Determine the (X, Y) coordinate at the center of the cell enclosing the given text.  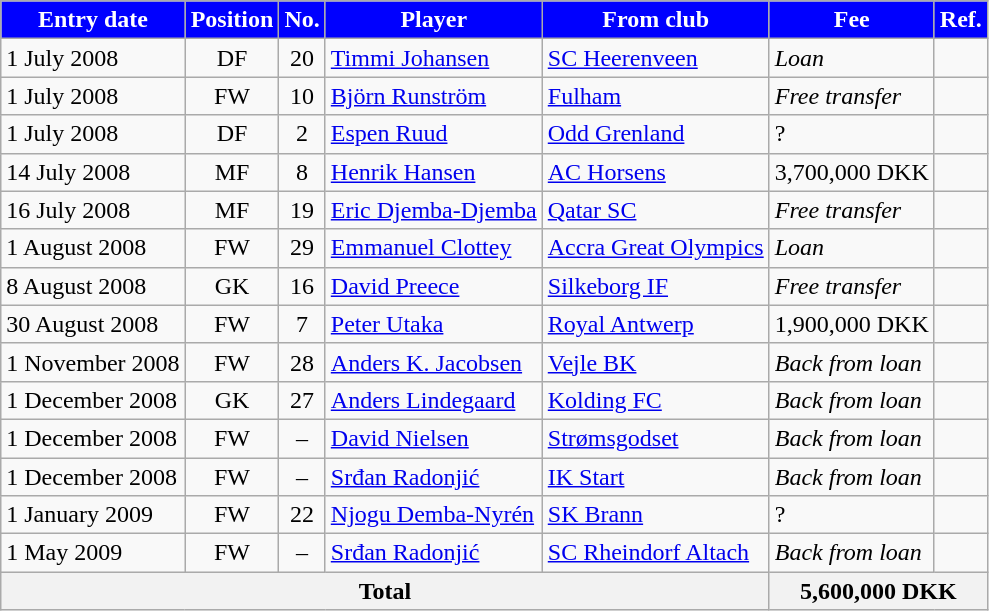
1,900,000 DKK (852, 324)
1 August 2008 (93, 248)
8 August 2008 (93, 286)
Entry date (93, 20)
Accra Great Olympics (656, 248)
Peter Utaka (434, 324)
30 August 2008 (93, 324)
Eric Djemba-Djemba (434, 210)
No. (302, 20)
Anders K. Jacobsen (434, 362)
SC Rheindorf Altach (656, 553)
Kolding FC (656, 400)
Espen Ruud (434, 134)
Silkeborg IF (656, 286)
1 May 2009 (93, 553)
David Nielsen (434, 438)
5,600,000 DKK (878, 591)
16 (302, 286)
2 (302, 134)
SK Brann (656, 515)
SC Heerenveen (656, 58)
Björn Runström (434, 96)
Fee (852, 20)
IK Start (656, 477)
Player (434, 20)
27 (302, 400)
19 (302, 210)
Royal Antwerp (656, 324)
Vejle BK (656, 362)
Timmi Johansen (434, 58)
AC Horsens (656, 172)
22 (302, 515)
20 (302, 58)
1 November 2008 (93, 362)
Njogu Demba-Nyrén (434, 515)
8 (302, 172)
Qatar SC (656, 210)
Henrik Hansen (434, 172)
Fulham (656, 96)
16 July 2008 (93, 210)
Emmanuel Clottey (434, 248)
Odd Grenland (656, 134)
29 (302, 248)
3,700,000 DKK (852, 172)
Strømsgodset (656, 438)
28 (302, 362)
Ref. (960, 20)
1 January 2009 (93, 515)
7 (302, 324)
Anders Lindegaard (434, 400)
Position (232, 20)
Total (385, 591)
14 July 2008 (93, 172)
David Preece (434, 286)
10 (302, 96)
From club (656, 20)
